Output the [X, Y] coordinate of the center of the cell containing the given text.  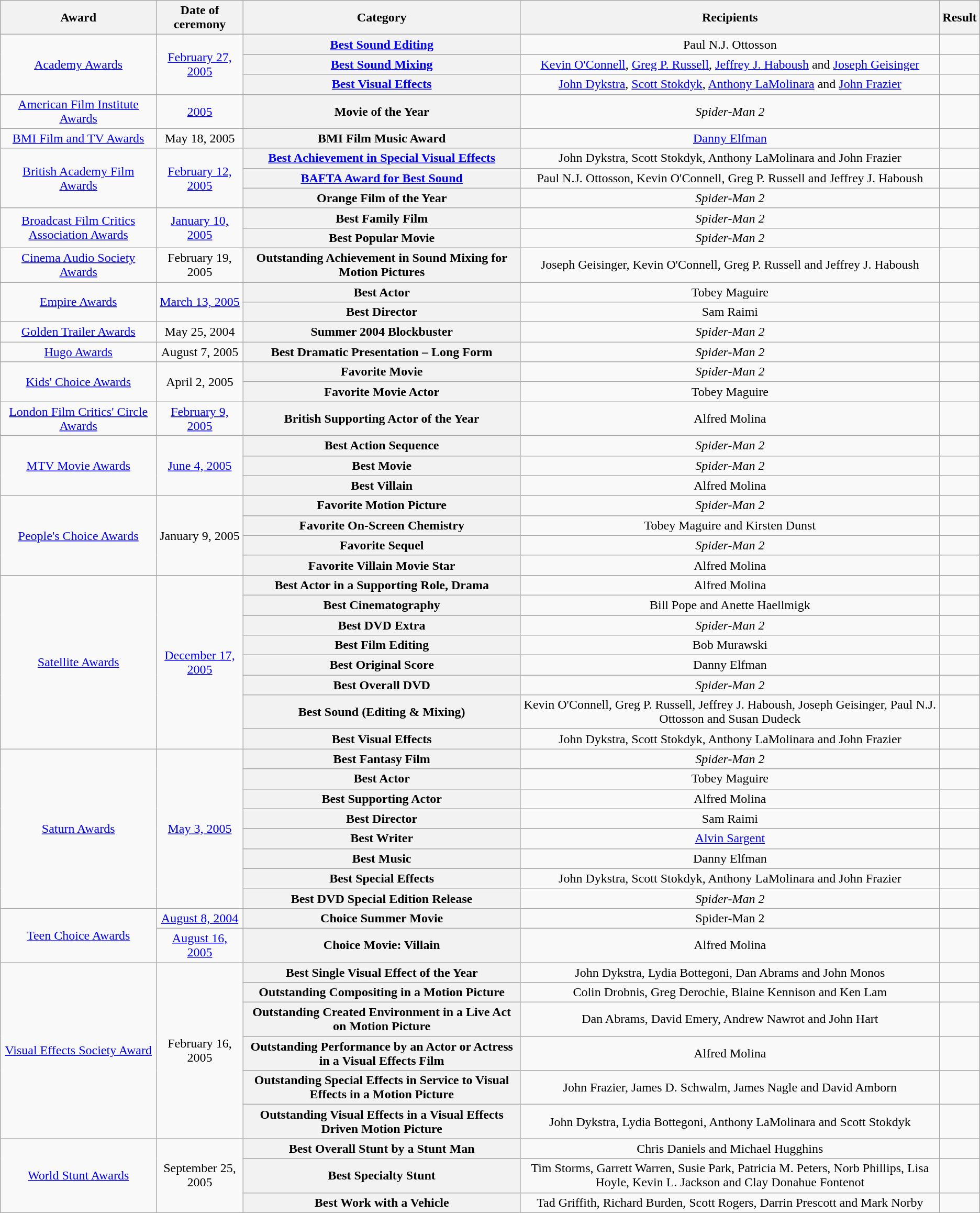
Bob Murawski [730, 645]
Golden Trailer Awards [79, 332]
John Frazier, James D. Schwalm, James Nagle and David Amborn [730, 1087]
August 8, 2004 [200, 918]
Summer 2004 Blockbuster [381, 332]
Alvin Sargent [730, 839]
Choice Summer Movie [381, 918]
Best Special Effects [381, 878]
Best Achievement in Special Visual Effects [381, 158]
Favorite Sequel [381, 545]
Paul N.J. Ottosson, Kevin O'Connell, Greg P. Russell and Jeffrey J. Haboush [730, 178]
Empire Awards [79, 302]
Category [381, 18]
Outstanding Visual Effects in a Visual Effects Driven Motion Picture [381, 1122]
Best Specialty Stunt [381, 1175]
Best Sound (Editing & Mixing) [381, 712]
Hugo Awards [79, 352]
Best Overall DVD [381, 685]
Recipients [730, 18]
August 16, 2005 [200, 945]
Best Villain [381, 486]
Outstanding Special Effects in Service to Visual Effects in a Motion Picture [381, 1087]
Best Writer [381, 839]
Best Sound Editing [381, 45]
2005 [200, 111]
Best Family Film [381, 218]
British Academy Film Awards [79, 178]
Favorite Movie Actor [381, 392]
Best Fantasy Film [381, 759]
Best DVD Extra [381, 625]
Colin Drobnis, Greg Derochie, Blaine Kennison and Ken Lam [730, 993]
February 9, 2005 [200, 419]
Bill Pope and Anette Haellmigk [730, 605]
BMI Film Music Award [381, 138]
Visual Effects Society Award [79, 1051]
Academy Awards [79, 64]
Saturn Awards [79, 829]
January 9, 2005 [200, 535]
January 10, 2005 [200, 228]
Chris Daniels and Michael Hugghins [730, 1149]
Satellite Awards [79, 662]
Tad Griffith, Richard Burden, Scott Rogers, Darrin Prescott and Mark Norby [730, 1203]
John Dykstra, Lydia Bottegoni, Anthony LaMolinara and Scott Stokdyk [730, 1122]
February 19, 2005 [200, 265]
April 2, 2005 [200, 382]
American Film Institute Awards [79, 111]
Orange Film of the Year [381, 198]
Broadcast Film Critics Association Awards [79, 228]
Kevin O'Connell, Greg P. Russell, Jeffrey J. Haboush, Joseph Geisinger, Paul N.J. Ottosson and Susan Dudeck [730, 712]
May 18, 2005 [200, 138]
Best Supporting Actor [381, 799]
Best Work with a Vehicle [381, 1203]
Best Action Sequence [381, 446]
MTV Movie Awards [79, 466]
February 16, 2005 [200, 1051]
Outstanding Compositing in a Motion Picture [381, 993]
Best DVD Special Edition Release [381, 898]
Tobey Maguire and Kirsten Dunst [730, 525]
Favorite Villain Movie Star [381, 565]
February 12, 2005 [200, 178]
Date of ceremony [200, 18]
Best Cinematography [381, 605]
Outstanding Achievement in Sound Mixing for Motion Pictures [381, 265]
September 25, 2005 [200, 1175]
Paul N.J. Ottosson [730, 45]
Tim Storms, Garrett Warren, Susie Park, Patricia M. Peters, Norb Phillips, Lisa Hoyle, Kevin L. Jackson and Clay Donahue Fontenot [730, 1175]
May 3, 2005 [200, 829]
Favorite On-Screen Chemistry [381, 525]
Outstanding Performance by an Actor or Actress in a Visual Effects Film [381, 1054]
Best Music [381, 858]
February 27, 2005 [200, 64]
Dan Abrams, David Emery, Andrew Nawrot and John Hart [730, 1019]
Result [960, 18]
British Supporting Actor of the Year [381, 419]
Best Overall Stunt by a Stunt Man [381, 1149]
Favorite Motion Picture [381, 505]
World Stunt Awards [79, 1175]
Joseph Geisinger, Kevin O'Connell, Greg P. Russell and Jeffrey J. Haboush [730, 265]
Award [79, 18]
Best Movie [381, 466]
Teen Choice Awards [79, 935]
BAFTA Award for Best Sound [381, 178]
People's Choice Awards [79, 535]
Best Single Visual Effect of the Year [381, 973]
Outstanding Created Environment in a Live Act on Motion Picture [381, 1019]
London Film Critics' Circle Awards [79, 419]
August 7, 2005 [200, 352]
Best Sound Mixing [381, 64]
Best Original Score [381, 665]
March 13, 2005 [200, 302]
Best Popular Movie [381, 238]
Kids' Choice Awards [79, 382]
June 4, 2005 [200, 466]
John Dykstra, Lydia Bottegoni, Dan Abrams and John Monos [730, 973]
Movie of the Year [381, 111]
Favorite Movie [381, 372]
Best Actor in a Supporting Role, Drama [381, 585]
Choice Movie: Villain [381, 945]
December 17, 2005 [200, 662]
Best Dramatic Presentation – Long Form [381, 352]
Best Film Editing [381, 645]
BMI Film and TV Awards [79, 138]
Cinema Audio Society Awards [79, 265]
May 25, 2004 [200, 332]
Kevin O'Connell, Greg P. Russell, Jeffrey J. Haboush and Joseph Geisinger [730, 64]
